Pinpoint the cell where the given text exists, returning its (X, Y) midpoint coordinate. 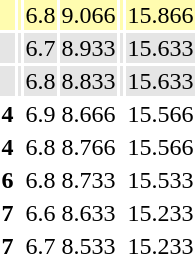
15.233 (160, 213)
9.066 (88, 15)
8.766 (88, 147)
8.633 (88, 213)
6.9 (40, 114)
15.866 (160, 15)
7 (8, 213)
8.833 (88, 81)
6 (8, 180)
15.533 (160, 180)
8.933 (88, 48)
8.666 (88, 114)
6.6 (40, 213)
8.733 (88, 180)
6.7 (40, 48)
